For the text-containing cell, return its midpoint in [x, y] coordinate format. 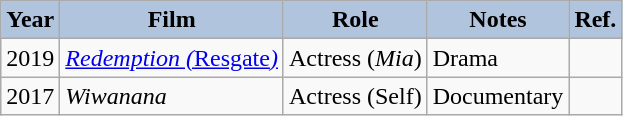
Wiwanana [172, 96]
2019 [30, 58]
2017 [30, 96]
Redemption (Resgate) [172, 58]
Year [30, 20]
Film [172, 20]
Role [355, 20]
Actress (Self) [355, 96]
Ref. [596, 20]
Notes [498, 20]
Documentary [498, 96]
Drama [498, 58]
Actress (Mia) [355, 58]
